Detect which cell encompasses the target text, then output its (X, Y) center coordinate. 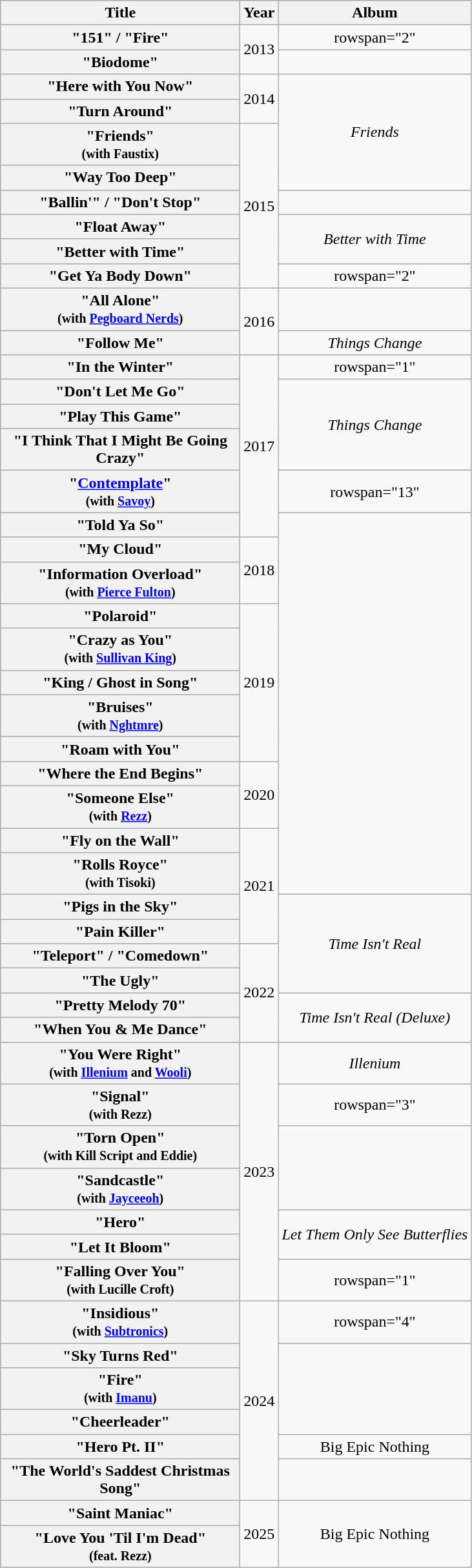
2022 (260, 993)
"Sandcastle"(with Jayceeoh) (120, 1189)
2014 (260, 99)
Illenium (375, 1063)
2013 (260, 50)
2015 (260, 205)
"Don't Let Me Go" (120, 392)
"Play This Game" (120, 416)
Year (260, 13)
"My Cloud" (120, 549)
Title (120, 13)
"King / Ghost in Song" (120, 682)
"Hero Pt. II" (120, 1447)
"Insidious"(with Subtronics) (120, 1322)
rowspan="4" (375, 1322)
"Contemplate"(with Savoy) (120, 492)
"Told Ya So" (120, 525)
Album (375, 13)
"Pretty Melody 70" (120, 1005)
"When You & Me Dance" (120, 1030)
"Fire"(with Imanu) (120, 1389)
"Love You 'Til I'm Dead"(feat. Rezz) (120, 1547)
"Sky Turns Red" (120, 1355)
"Friends"(with Faustix) (120, 145)
"Roam with You" (120, 749)
2024 (260, 1401)
"You Were Right"(with Illenium and Wooli) (120, 1063)
Time Isn't Real (Deluxe) (375, 1017)
"In the Winter" (120, 367)
"Biodome" (120, 62)
Better with Time (375, 239)
"Ballin'" / "Don't Stop" (120, 202)
2018 (260, 571)
"Signal"(with Rezz) (120, 1105)
"Let It Bloom" (120, 1247)
"Turn Around" (120, 111)
"Saint Maniac" (120, 1513)
Time Isn't Real (375, 944)
rowspan="13" (375, 492)
2017 (260, 446)
"Float Away" (120, 227)
"Teleport" / "Comedown" (120, 956)
"Where the End Begins" (120, 773)
"Information Overload"(with Pierce Fulton) (120, 582)
"Pain Killer" (120, 932)
2023 (260, 1171)
2020 (260, 794)
"Fly on the Wall" (120, 840)
2025 (260, 1534)
"151" / "Fire" (120, 37)
"Better with Time" (120, 251)
"Cheerleader" (120, 1422)
"Rolls Royce"(with Tisoki) (120, 874)
"Falling Over You"(with Lucille Croft) (120, 1279)
rowspan="3" (375, 1105)
"Here with You Now" (120, 87)
Let Them Only See Butterflies (375, 1234)
2019 (260, 682)
"Crazy as You"(with Sullivan King) (120, 649)
"The World's Saddest Christmas Song" (120, 1480)
"Torn Open"(with Kill Script and Eddie) (120, 1146)
Friends (375, 132)
"Way Too Deep" (120, 178)
"Pigs in the Sky" (120, 907)
"All Alone"(with Pegboard Nerds) (120, 309)
"The Ugly" (120, 981)
"Bruises"(with Nghtmre) (120, 715)
"Polaroid" (120, 616)
"Someone Else"(with Rezz) (120, 807)
"Hero" (120, 1222)
2016 (260, 321)
"Follow Me" (120, 343)
"I Think That I Might Be Going Crazy" (120, 449)
"Get Ya Body Down" (120, 276)
2021 (260, 886)
